Search for the cell housing the specified text and yield its [x, y] center coordinate. 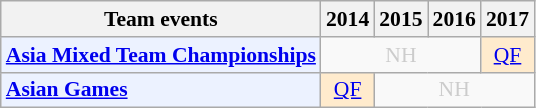
Asian Games [161, 90]
Asia Mixed Team Championships [161, 55]
2016 [454, 19]
2017 [508, 19]
Team events [161, 19]
2015 [400, 19]
2014 [348, 19]
